Scan for the cell matching the given text and deliver its [X, Y] coordinate at center. 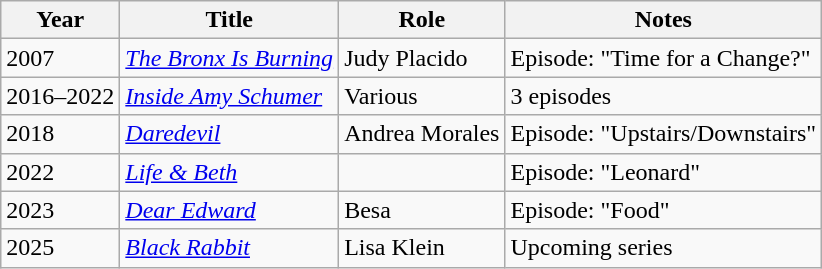
Title [230, 20]
Notes [664, 20]
Life & Beth [230, 172]
Episode: "Leonard" [664, 172]
Daredevil [230, 134]
Inside Amy Schumer [230, 96]
Besa [422, 210]
Upcoming series [664, 248]
Andrea Morales [422, 134]
Episode: "Time for a Change?" [664, 58]
Various [422, 96]
Year [60, 20]
Role [422, 20]
2016–2022 [60, 96]
2018 [60, 134]
The Bronx Is Burning [230, 58]
Judy Placido [422, 58]
2022 [60, 172]
2025 [60, 248]
Episode: "Food" [664, 210]
Episode: "Upstairs/Downstairs" [664, 134]
2007 [60, 58]
3 episodes [664, 96]
Lisa Klein [422, 248]
Black Rabbit [230, 248]
Dear Edward [230, 210]
2023 [60, 210]
